For the text-containing cell, return its midpoint in [x, y] coordinate format. 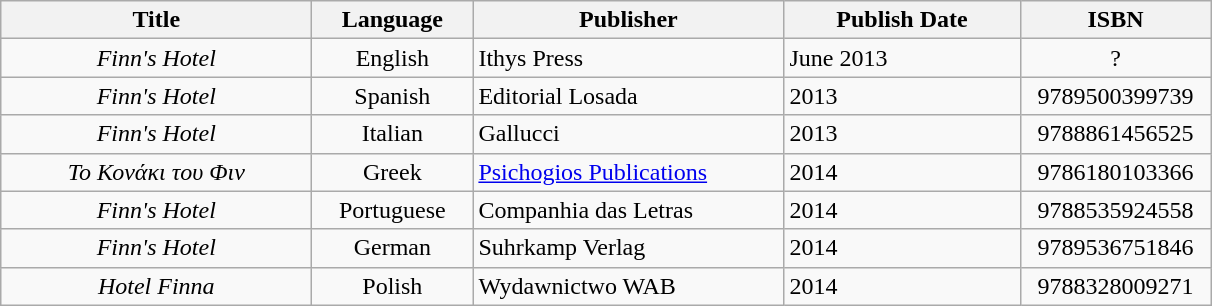
Italian [392, 134]
Gallucci [628, 134]
German [392, 248]
Polish [392, 286]
Companhia das Letras [628, 210]
Portuguese [392, 210]
Editorial Losada [628, 96]
9786180103366 [1116, 172]
Wydawnictwo WAB [628, 286]
Το Κονάκι του Φιν [156, 172]
Spanish [392, 96]
Greek [392, 172]
? [1116, 58]
9788328009271 [1116, 286]
English [392, 58]
Title [156, 20]
Publish Date [902, 20]
9789536751846 [1116, 248]
Psichogios Publications [628, 172]
ISBN [1116, 20]
Language [392, 20]
9788535924558 [1116, 210]
June 2013 [902, 58]
Ithys Press [628, 58]
Publisher [628, 20]
Hotel Finna [156, 286]
9788861456525 [1116, 134]
Suhrkamp Verlag [628, 248]
9789500399739 [1116, 96]
